Scan for the cell matching the given text and deliver its (X, Y) coordinate at center. 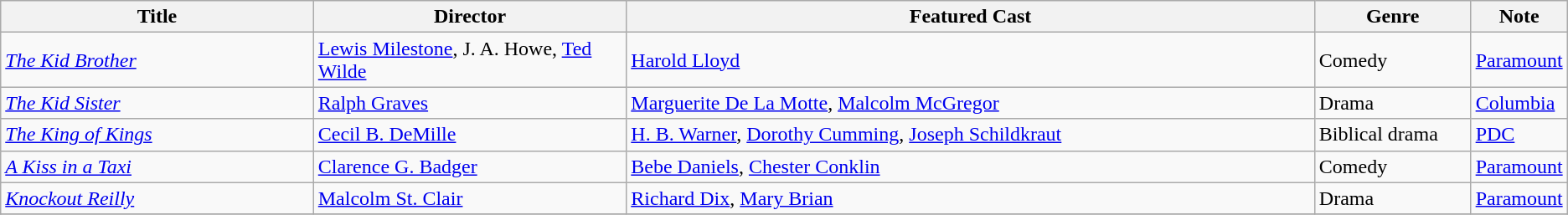
Featured Cast (971, 17)
Malcolm St. Clair (470, 198)
Ralph Graves (470, 103)
Cecil B. DeMille (470, 135)
Bebe Daniels, Chester Conklin (971, 166)
Richard Dix, Mary Brian (971, 198)
The King of Kings (157, 135)
Knockout Reilly (157, 198)
Genre (1392, 17)
The Kid Brother (157, 60)
Title (157, 17)
Lewis Milestone, J. A. Howe, Ted Wilde (470, 60)
Marguerite De La Motte, Malcolm McGregor (971, 103)
A Kiss in a Taxi (157, 166)
PDC (1519, 135)
Note (1519, 17)
Director (470, 17)
Biblical drama (1392, 135)
Columbia (1519, 103)
The Kid Sister (157, 103)
Harold Lloyd (971, 60)
H. B. Warner, Dorothy Cumming, Joseph Schildkraut (971, 135)
Clarence G. Badger (470, 166)
